For the text-containing cell, return its midpoint in (X, Y) coordinate format. 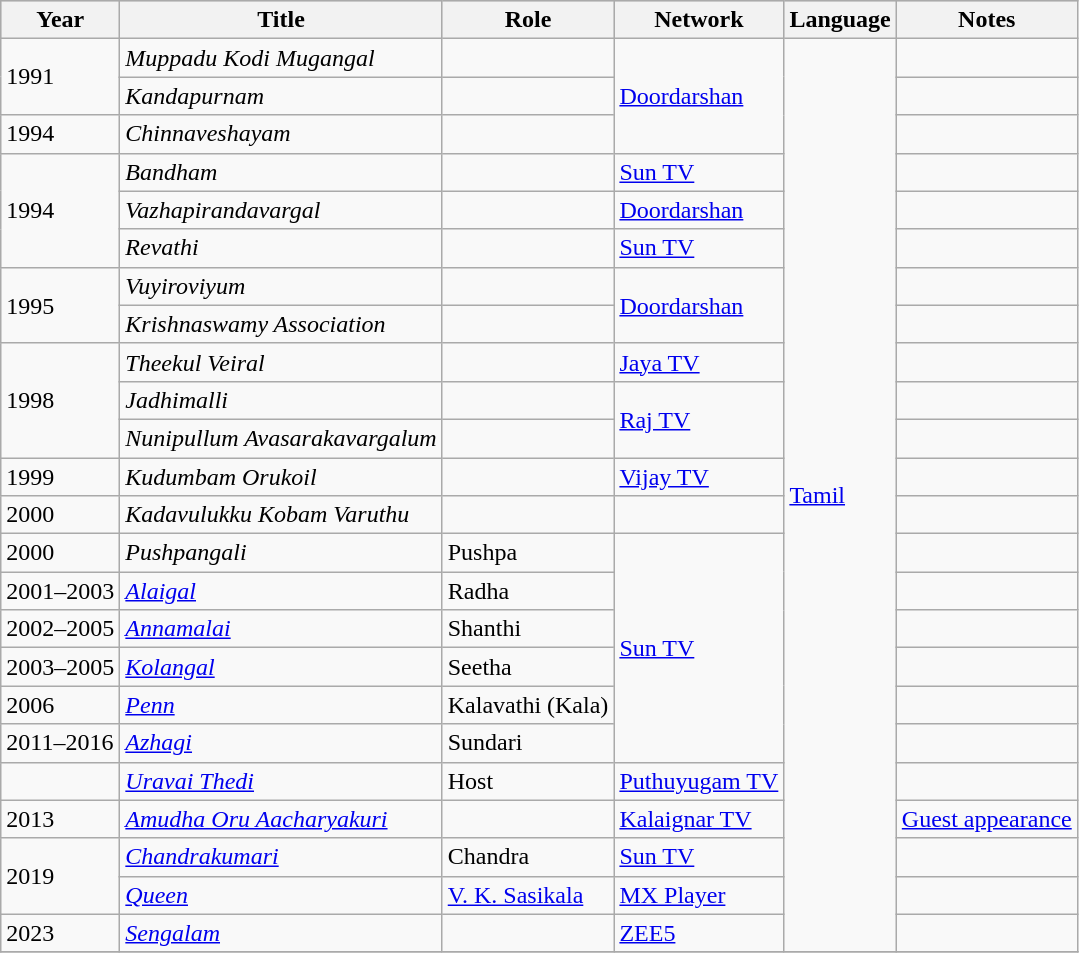
Kandapurnam (281, 96)
2013 (60, 819)
Vuyiroviyum (281, 286)
Sundari (528, 743)
2001–2003 (60, 591)
Puthuyugam TV (699, 781)
Vijay TV (699, 477)
2011–2016 (60, 743)
Chandra (528, 857)
1995 (60, 305)
ZEE5 (699, 933)
Chinnaveshayam (281, 134)
Azhagi (281, 743)
Network (699, 20)
Revathi (281, 248)
Pushpa (528, 553)
Kolangal (281, 667)
Host (528, 781)
1998 (60, 400)
Chandrakumari (281, 857)
Year (60, 20)
Kudumbam Orukoil (281, 477)
Penn (281, 705)
Queen (281, 895)
V. K. Sasikala (528, 895)
Vazhapirandavargal (281, 210)
Jaya TV (699, 362)
Radha (528, 591)
Kadavulukku Kobam Varuthu (281, 515)
Tamil (840, 496)
Muppadu Kodi Mugangal (281, 58)
2003–2005 (60, 667)
Alaigal (281, 591)
Bandham (281, 172)
2006 (60, 705)
Notes (986, 20)
Theekul Veiral (281, 362)
MX Player (699, 895)
Shanthi (528, 629)
Title (281, 20)
Jadhimalli (281, 400)
Raj TV (699, 419)
2023 (60, 933)
1991 (60, 77)
Annamalai (281, 629)
Language (840, 20)
Role (528, 20)
Kalavathi (Kala) (528, 705)
Krishnaswamy Association (281, 324)
Seetha (528, 667)
Kalaignar TV (699, 819)
Pushpangali (281, 553)
Uravai Thedi (281, 781)
Sengalam (281, 933)
Nunipullum Avasarakavargalum (281, 438)
Guest appearance (986, 819)
2002–2005 (60, 629)
2019 (60, 876)
Amudha Oru Aacharyakuri (281, 819)
1999 (60, 477)
